Return (X, Y) of the center of cell containing provided text 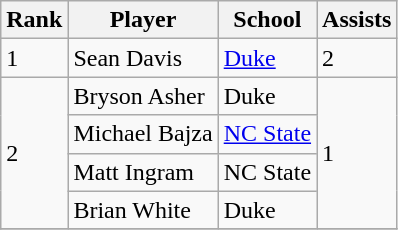
Brian White (143, 210)
Player (143, 20)
Michael Bajza (143, 134)
Assists (357, 20)
Bryson Asher (143, 96)
School (267, 20)
Rank (34, 20)
Sean Davis (143, 58)
Matt Ingram (143, 172)
